Find where the given text appears and provide that cell's center as [X, Y] coordinate. 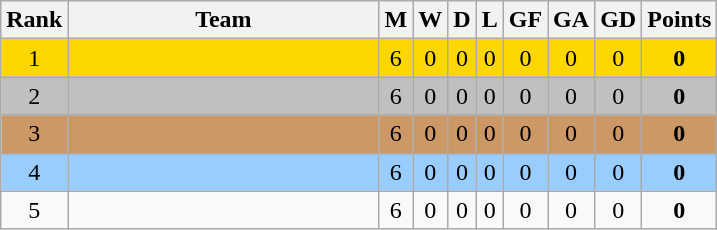
GF [525, 20]
1 [34, 58]
M [396, 20]
2 [34, 96]
GA [572, 20]
Points [680, 20]
4 [34, 172]
5 [34, 210]
L [490, 20]
Rank [34, 20]
D [462, 20]
GD [618, 20]
3 [34, 134]
Team [224, 20]
W [430, 20]
